Return (X, Y) of the center of cell containing provided text 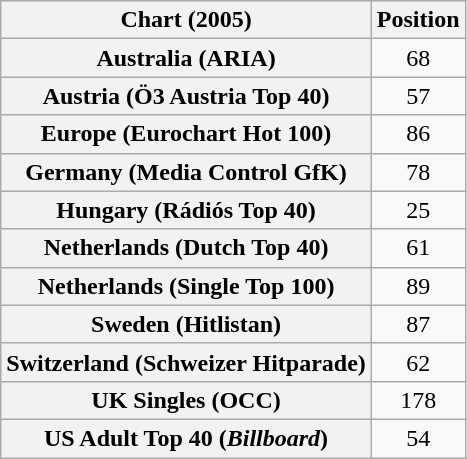
89 (418, 286)
87 (418, 324)
UK Singles (OCC) (186, 400)
62 (418, 362)
Austria (Ö3 Austria Top 40) (186, 96)
Chart (2005) (186, 20)
Hungary (Rádiós Top 40) (186, 210)
Position (418, 20)
Sweden (Hitlistan) (186, 324)
Australia (ARIA) (186, 58)
Germany (Media Control GfK) (186, 172)
Netherlands (Single Top 100) (186, 286)
78 (418, 172)
54 (418, 438)
178 (418, 400)
Europe (Eurochart Hot 100) (186, 134)
25 (418, 210)
Switzerland (Schweizer Hitparade) (186, 362)
61 (418, 248)
US Adult Top 40 (Billboard) (186, 438)
86 (418, 134)
68 (418, 58)
57 (418, 96)
Netherlands (Dutch Top 40) (186, 248)
